Determine the [X, Y] coordinate at the center of the cell enclosing the given text.  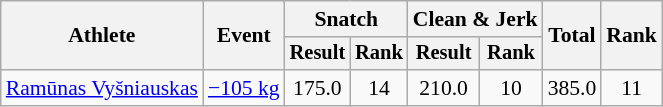
14 [379, 88]
Clean & Jerk [476, 19]
−105 kg [244, 88]
Event [244, 36]
10 [512, 88]
Total [572, 36]
385.0 [572, 88]
175.0 [318, 88]
Ramūnas Vyšniauskas [102, 88]
Snatch [346, 19]
11 [632, 88]
210.0 [444, 88]
Athlete [102, 36]
